Output the [X, Y] coordinate of the center of the cell containing the given text.  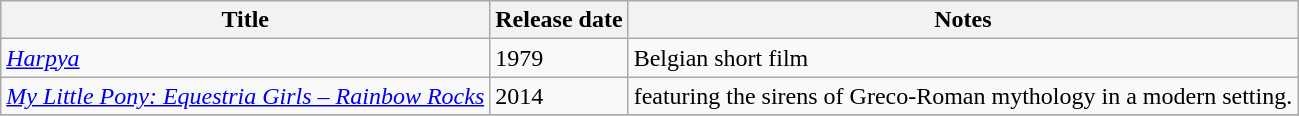
My Little Pony: Equestria Girls – Rainbow Rocks [246, 96]
featuring the sirens of Greco-Roman mythology in a modern setting. [963, 96]
Notes [963, 20]
Release date [559, 20]
Belgian short film [963, 58]
Harpya [246, 58]
2014 [559, 96]
Title [246, 20]
1979 [559, 58]
